Determine the (x, y) coordinate at the center of the cell enclosing the given text.  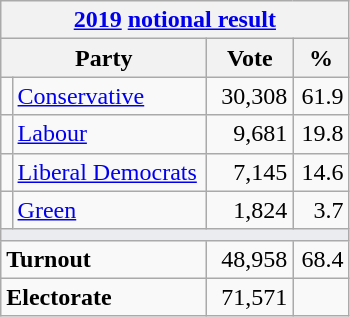
Green (110, 210)
71,571 (250, 297)
Turnout (104, 259)
19.8 (321, 134)
Conservative (110, 96)
14.6 (321, 172)
Electorate (104, 297)
48,958 (250, 259)
% (321, 58)
61.9 (321, 96)
1,824 (250, 210)
30,308 (250, 96)
2019 notional result (175, 20)
Vote (250, 58)
68.4 (321, 259)
Liberal Democrats (110, 172)
Party (104, 58)
9,681 (250, 134)
3.7 (321, 210)
7,145 (250, 172)
Labour (110, 134)
